Find where the given text appears and provide that cell's center as [x, y] coordinate. 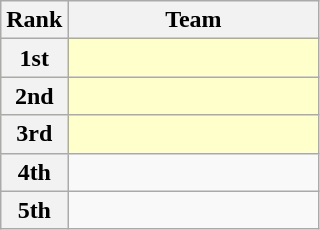
4th [34, 172]
Rank [34, 20]
5th [34, 210]
3rd [34, 134]
2nd [34, 96]
1st [34, 58]
Team [194, 20]
